Locate the cell with the specified text and output its [X, Y] center coordinate. 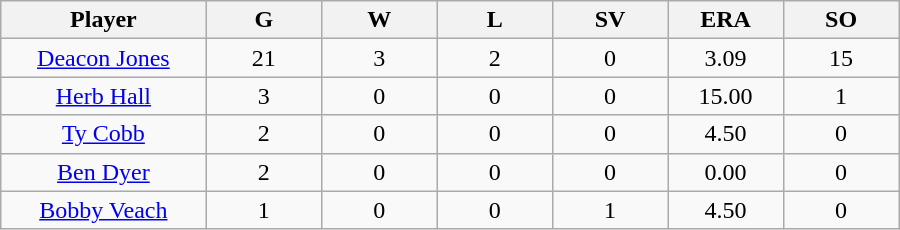
G [264, 20]
Ben Dyer [104, 172]
15 [841, 58]
Deacon Jones [104, 58]
3.09 [726, 58]
15.00 [726, 96]
SO [841, 20]
SV [610, 20]
Ty Cobb [104, 134]
Bobby Veach [104, 210]
ERA [726, 20]
21 [264, 58]
L [494, 20]
0.00 [726, 172]
Herb Hall [104, 96]
Player [104, 20]
W [378, 20]
